Find where the given text appears and provide that cell's center as [X, Y] coordinate. 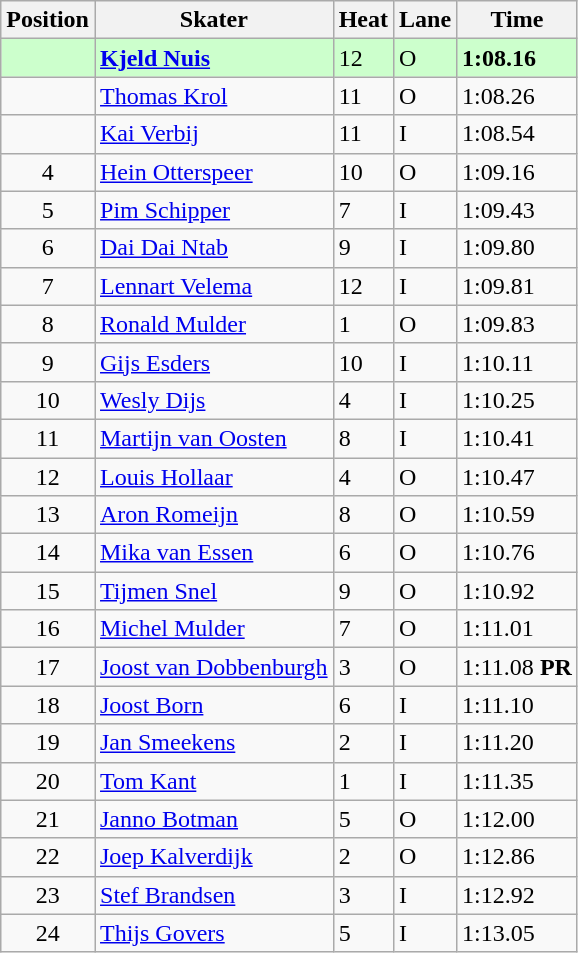
Thomas Krol [214, 96]
Ronald Mulder [214, 324]
1:10.59 [518, 515]
1:10.25 [518, 400]
Position [48, 20]
1:10.76 [518, 553]
Kai Verbij [214, 134]
Janno Botman [214, 819]
Heat [363, 20]
22 [48, 857]
Time [518, 20]
1:08.26 [518, 96]
1:09.81 [518, 286]
Mika van Essen [214, 553]
1:09.43 [518, 210]
1:10.92 [518, 591]
Tom Kant [214, 781]
23 [48, 895]
Gijs Esders [214, 362]
1:12.86 [518, 857]
1:09.16 [518, 172]
Martijn van Oosten [214, 438]
24 [48, 933]
Wesly Dijs [214, 400]
Louis Hollaar [214, 477]
Michel Mulder [214, 629]
Tijmen Snel [214, 591]
1:12.00 [518, 819]
1:10.41 [518, 438]
15 [48, 591]
1:13.05 [518, 933]
Stef Brandsen [214, 895]
13 [48, 515]
Pim Schipper [214, 210]
17 [48, 667]
1:10.11 [518, 362]
Dai Dai Ntab [214, 248]
1:11.20 [518, 743]
21 [48, 819]
18 [48, 705]
1:08.16 [518, 58]
Thijs Govers [214, 933]
16 [48, 629]
Jan Smeekens [214, 743]
19 [48, 743]
20 [48, 781]
Joost Born [214, 705]
1:11.35 [518, 781]
1:08.54 [518, 134]
1:09.80 [518, 248]
Joep Kalverdijk [214, 857]
1:10.47 [518, 477]
1:11.08 PR [518, 667]
Lane [424, 20]
1:09.83 [518, 324]
14 [48, 553]
Lennart Velema [214, 286]
Hein Otterspeer [214, 172]
1:12.92 [518, 895]
1:11.01 [518, 629]
Kjeld Nuis [214, 58]
Skater [214, 20]
1:11.10 [518, 705]
Aron Romeijn [214, 515]
Joost van Dobbenburgh [214, 667]
